Return (X, Y) of the center of cell containing provided text 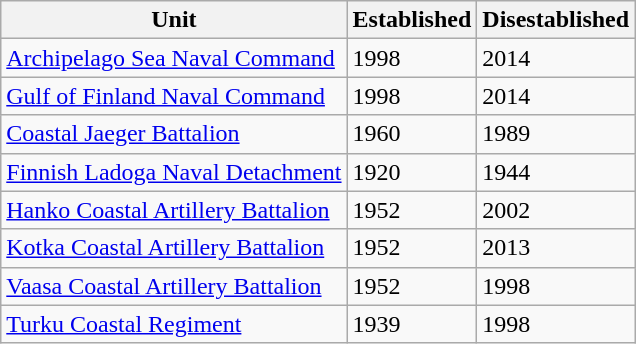
1920 (412, 172)
Unit (174, 20)
Hanko Coastal Artillery Battalion (174, 210)
Finnish Ladoga Naval Detachment (174, 172)
1939 (412, 324)
Kotka Coastal Artillery Battalion (174, 248)
Established (412, 20)
Disestablished (556, 20)
Turku Coastal Regiment (174, 324)
1989 (556, 134)
Vaasa Coastal Artillery Battalion (174, 286)
1944 (556, 172)
Gulf of Finland Naval Command (174, 96)
Coastal Jaeger Battalion (174, 134)
2002 (556, 210)
Archipelago Sea Naval Command (174, 58)
1960 (412, 134)
2013 (556, 248)
